Pinpoint the cell where the given text exists, returning its [x, y] midpoint coordinate. 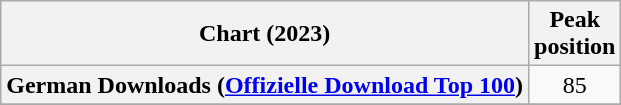
Chart (2023) [265, 34]
Peakposition [575, 34]
85 [575, 85]
German Downloads (Offizielle Download Top 100) [265, 85]
